Return [X, Y] of the center of cell containing provided text 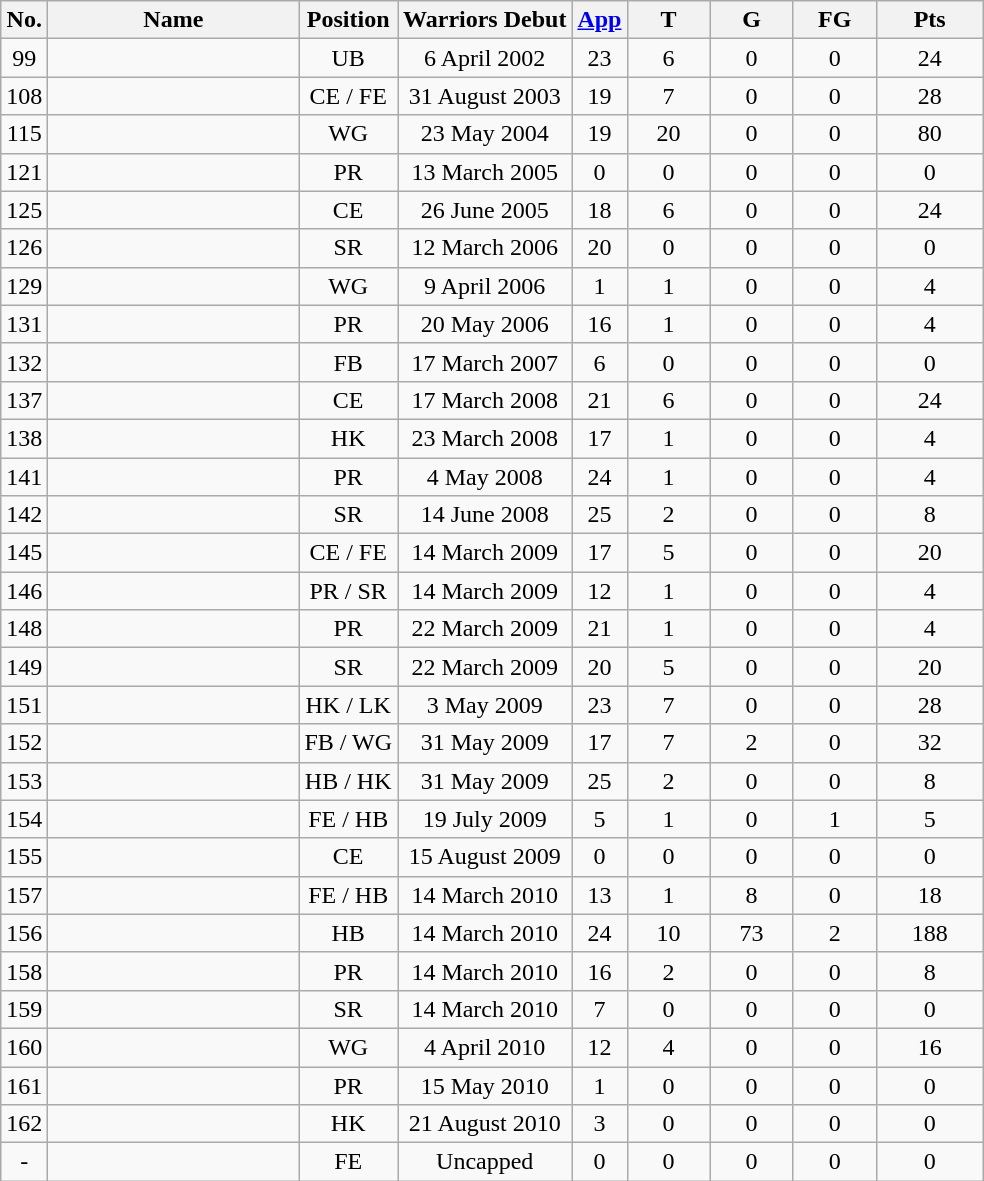
161 [24, 1085]
137 [24, 400]
151 [24, 705]
17 March 2007 [485, 362]
155 [24, 857]
15 May 2010 [485, 1085]
73 [752, 933]
20 May 2006 [485, 324]
160 [24, 1047]
PR / SR [348, 591]
21 August 2010 [485, 1124]
14 June 2008 [485, 515]
141 [24, 477]
17 March 2008 [485, 400]
3 [600, 1124]
31 August 2003 [485, 96]
19 July 2009 [485, 819]
115 [24, 134]
158 [24, 971]
HB [348, 933]
Warriors Debut [485, 20]
FB [348, 362]
15 August 2009 [485, 857]
80 [930, 134]
- [24, 1162]
6 April 2002 [485, 58]
FE [348, 1162]
153 [24, 781]
Position [348, 20]
G [752, 20]
Uncapped [485, 1162]
HB / HK [348, 781]
4 May 2008 [485, 477]
146 [24, 591]
4 April 2010 [485, 1047]
152 [24, 743]
HK / LK [348, 705]
23 March 2008 [485, 438]
3 May 2009 [485, 705]
FG [834, 20]
157 [24, 895]
121 [24, 172]
26 June 2005 [485, 210]
162 [24, 1124]
T [668, 20]
126 [24, 248]
Name [174, 20]
142 [24, 515]
32 [930, 743]
Pts [930, 20]
99 [24, 58]
125 [24, 210]
145 [24, 553]
23 May 2004 [485, 134]
12 March 2006 [485, 248]
156 [24, 933]
13 March 2005 [485, 172]
149 [24, 667]
131 [24, 324]
148 [24, 629]
App [600, 20]
10 [668, 933]
FB / WG [348, 743]
UB [348, 58]
159 [24, 1009]
13 [600, 895]
No. [24, 20]
132 [24, 362]
154 [24, 819]
108 [24, 96]
129 [24, 286]
188 [930, 933]
9 April 2006 [485, 286]
138 [24, 438]
